For the text-containing cell, return its midpoint in (x, y) coordinate format. 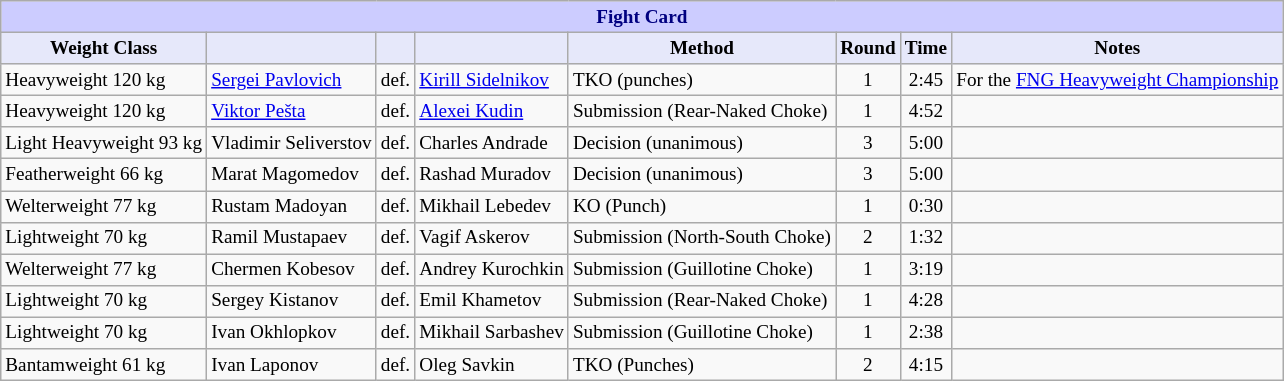
For the FNG Heavyweight Championship (1118, 80)
Round (868, 48)
4:52 (926, 111)
Ivan Laponov (292, 365)
4:28 (926, 301)
1:32 (926, 238)
Emil Khametov (492, 301)
Ramil Mustapaev (292, 238)
Mikhail Sarbashev (492, 333)
Chermen Kobesov (292, 270)
Rashad Muradov (492, 175)
Andrey Kurochkin (492, 270)
Kirill Sidelnikov (492, 80)
2:45 (926, 80)
TKO (punches) (702, 80)
Ivan Okhlopkov (292, 333)
TKO (Punches) (702, 365)
Notes (1118, 48)
2:38 (926, 333)
Charles Andrade (492, 143)
Weight Class (104, 48)
Vagif Askerov (492, 238)
Oleg Savkin (492, 365)
Viktor Pešta (292, 111)
Marat Magomedov (292, 175)
Submission (North-South Choke) (702, 238)
Light Heavyweight 93 kg (104, 143)
Bantamweight 61 kg (104, 365)
0:30 (926, 206)
Rustam Madoyan (292, 206)
Time (926, 48)
4:15 (926, 365)
Sergey Kistanov (292, 301)
Alexei Kudin (492, 111)
Mikhail Lebedev (492, 206)
Sergei Pavlovich (292, 80)
KO (Punch) (702, 206)
Method (702, 48)
Featherweight 66 kg (104, 175)
Vladimir Seliverstov (292, 143)
Fight Card (642, 17)
3:19 (926, 270)
